Locate the cell with the specified text and output its [X, Y] center coordinate. 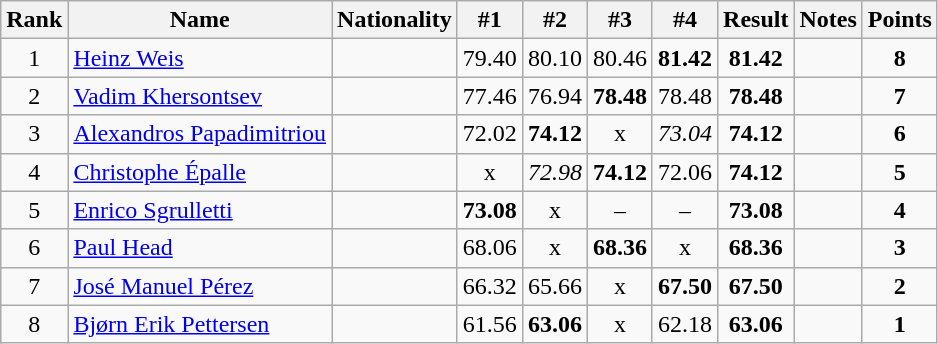
79.40 [490, 58]
Alexandros Papadimitriou [200, 134]
Result [756, 20]
72.06 [684, 172]
80.46 [620, 58]
72.02 [490, 134]
#3 [620, 20]
68.06 [490, 248]
76.94 [554, 96]
Paul Head [200, 248]
73.04 [684, 134]
José Manuel Pérez [200, 286]
#1 [490, 20]
Enrico Sgrulletti [200, 210]
Rank [34, 20]
66.32 [490, 286]
Nationality [395, 20]
62.18 [684, 324]
61.56 [490, 324]
Bjørn Erik Pettersen [200, 324]
Name [200, 20]
80.10 [554, 58]
Christophe Épalle [200, 172]
Heinz Weis [200, 58]
Vadim Khersontsev [200, 96]
#2 [554, 20]
Points [900, 20]
72.98 [554, 172]
77.46 [490, 96]
65.66 [554, 286]
#4 [684, 20]
Notes [828, 20]
